From the cell containing the given text, extract its center point as [x, y] coordinate. 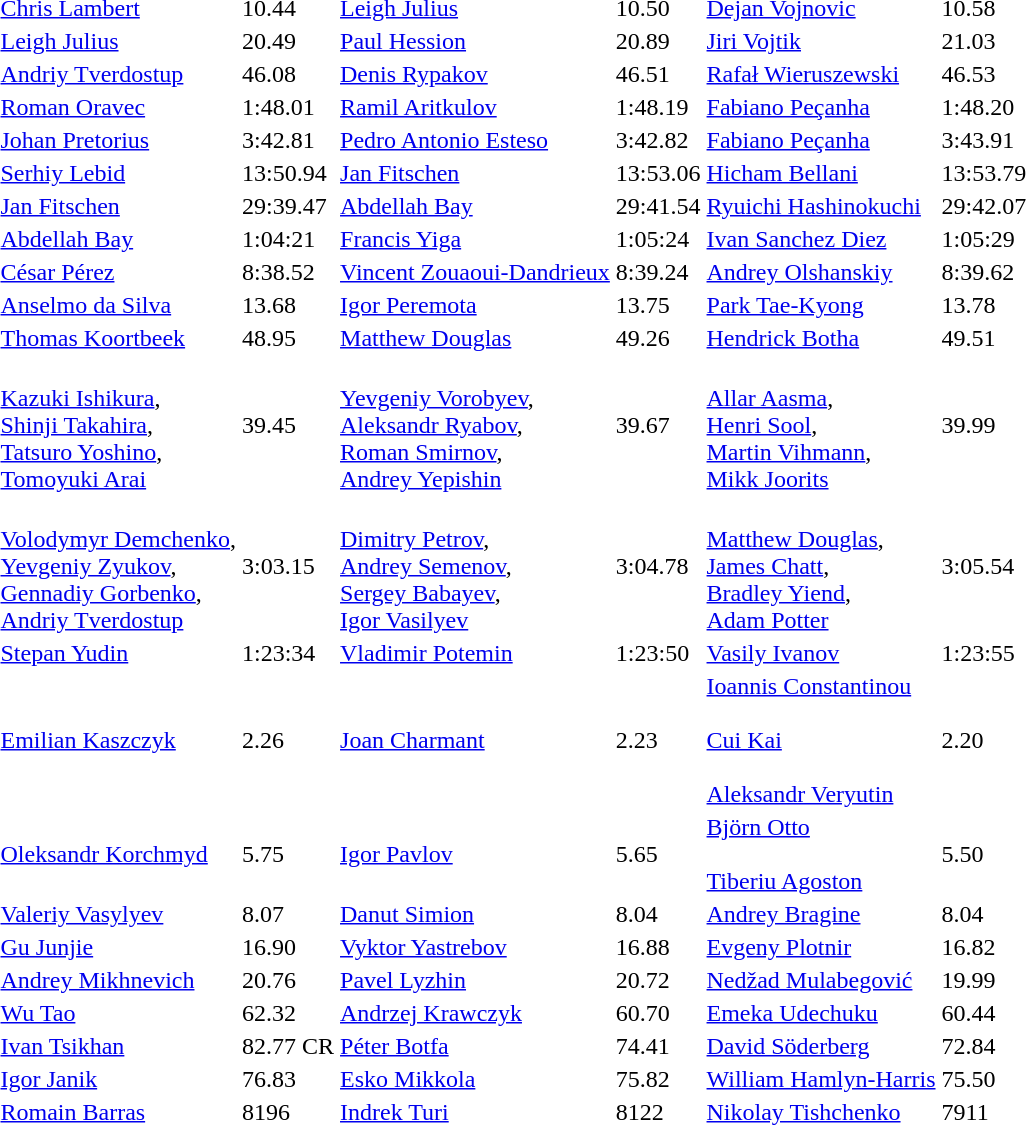
1:05:24 [658, 239]
Dimitry Petrov,Andrey Semenov,Sergey Babayev,Igor Vasilyev [476, 566]
13:50.94 [288, 173]
Paul Hession [476, 41]
Matthew Douglas [476, 338]
74.41 [658, 1046]
Hendrick Botha [821, 338]
Park Tae-Kyong [821, 305]
39.67 [658, 425]
Vasily Ivanov [821, 653]
Emeka Udechuku [821, 1013]
Jan Fitschen [476, 173]
20.89 [658, 41]
Abdellah Bay [476, 206]
3:04.78 [658, 566]
Matthew Douglas,James Chatt,Bradley Yiend,Adam Potter [821, 566]
William Hamlyn-Harris [821, 1079]
60.70 [658, 1013]
2.26 [288, 740]
Andrey Bragine [821, 914]
Ryuichi Hashinokuchi [821, 206]
46.08 [288, 74]
Danut Simion [476, 914]
1:23:50 [658, 653]
Andrzej Krawczyk [476, 1013]
David Söderberg [821, 1046]
8:38.52 [288, 272]
2.23 [658, 740]
Yevgeniy Vorobyev,Aleksandr Ryabov,Roman Smirnov,Andrey Yepishin [476, 425]
1:23:34 [288, 653]
20.72 [658, 980]
Igor Peremota [476, 305]
Ramil Aritkulov [476, 107]
Ivan Sanchez Diez [821, 239]
Evgeny Plotnir [821, 947]
Pedro Antonio Esteso [476, 140]
Francis Yiga [476, 239]
Nedžad Mulabegović [821, 980]
Vladimir Potemin [476, 653]
75.82 [658, 1079]
5.65 [658, 854]
Péter Botfa [476, 1046]
Jiri Vojtik [821, 41]
Vyktor Yastrebov [476, 947]
Esko Mikkola [476, 1079]
Allar Aasma,Henri Sool,Martin Vihmann,Mikk Joorits [821, 425]
76.83 [288, 1079]
Ioannis Constantinou Cui Kai Aleksandr Veryutin [821, 740]
3:42.81 [288, 140]
8.07 [288, 914]
1:48.01 [288, 107]
5.75 [288, 854]
20.76 [288, 980]
13.68 [288, 305]
82.77 CR [288, 1046]
13.75 [658, 305]
Rafał Wieruszewski [821, 74]
Denis Rypakov [476, 74]
Hicham Bellani [821, 173]
13:53.06 [658, 173]
49.26 [658, 338]
29:39.47 [288, 206]
46.51 [658, 74]
39.45 [288, 425]
1:48.19 [658, 107]
1:04:21 [288, 239]
Björn Otto Tiberiu Agoston [821, 854]
20.49 [288, 41]
Igor Pavlov [476, 854]
8:39.24 [658, 272]
Pavel Lyzhin [476, 980]
16.88 [658, 947]
3:03.15 [288, 566]
Vincent Zouaoui-Dandrieux [476, 272]
48.95 [288, 338]
29:41.54 [658, 206]
8.04 [658, 914]
16.90 [288, 947]
62.32 [288, 1013]
3:42.82 [658, 140]
Andrey Olshanskiy [821, 272]
Joan Charmant [476, 740]
